Search for the cell housing the specified text and yield its (X, Y) center coordinate. 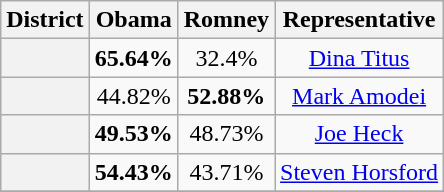
52.88% (226, 96)
Joe Heck (360, 134)
48.73% (226, 134)
District (45, 20)
Steven Horsford (360, 172)
65.64% (134, 58)
Dina Titus (360, 58)
Romney (226, 20)
32.4% (226, 58)
Mark Amodei (360, 96)
Obama (134, 20)
54.43% (134, 172)
44.82% (134, 96)
49.53% (134, 134)
Representative (360, 20)
43.71% (226, 172)
